Output the (X, Y) coordinate of the center of the cell containing the given text.  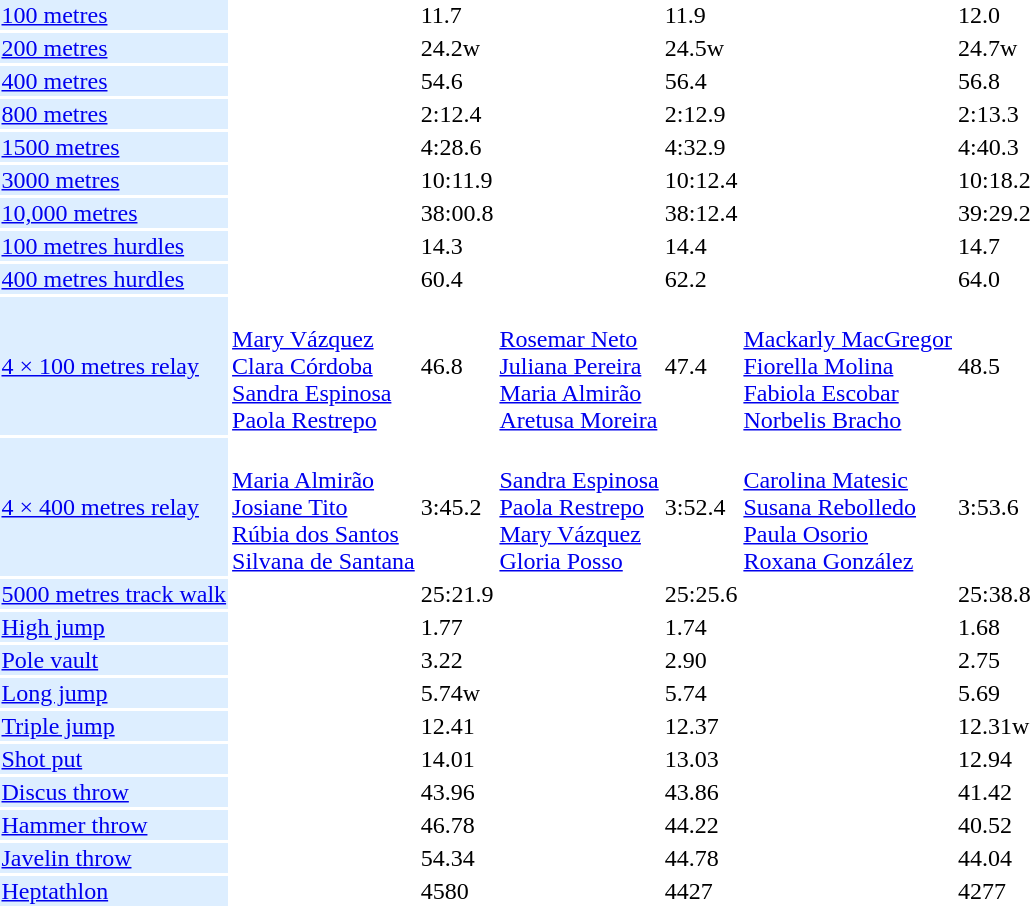
2:12.4 (457, 114)
Mackarly MacGregorFiorella MolinaFabiola EscobarNorbelis Bracho (848, 366)
5.74 (701, 693)
4:32.9 (701, 147)
Discus throw (114, 792)
Hammer throw (114, 825)
25:25.6 (701, 594)
800 metres (114, 114)
54.6 (457, 81)
5000 metres track walk (114, 594)
4580 (457, 891)
4 × 100 metres relay (114, 366)
4:28.6 (457, 147)
1.74 (701, 627)
3.22 (457, 660)
400 metres hurdles (114, 279)
14.01 (457, 759)
1500 metres (114, 147)
44.78 (701, 858)
4427 (701, 891)
4 × 400 metres relay (114, 507)
46.8 (457, 366)
Javelin throw (114, 858)
12.41 (457, 726)
200 metres (114, 48)
Carolina MatesicSusana RebolledoPaula OsorioRoxana González (848, 507)
10:12.4 (701, 180)
12.37 (701, 726)
Shot put (114, 759)
14.4 (701, 246)
11.7 (457, 15)
5.74w (457, 693)
44.22 (701, 825)
2:12.9 (701, 114)
10,000 metres (114, 213)
Rosemar NetoJuliana PereiraMaria AlmirãoAretusa Moreira (579, 366)
46.78 (457, 825)
100 metres hurdles (114, 246)
60.4 (457, 279)
43.86 (701, 792)
Long jump (114, 693)
25:21.9 (457, 594)
Maria AlmirãoJosiane TitoRúbia dos SantosSilvana de Santana (324, 507)
43.96 (457, 792)
Heptathlon (114, 891)
2.90 (701, 660)
Sandra EspinosaPaola RestrepoMary VázquezGloria Posso (579, 507)
Triple jump (114, 726)
14.3 (457, 246)
62.2 (701, 279)
47.4 (701, 366)
38:12.4 (701, 213)
High jump (114, 627)
400 metres (114, 81)
13.03 (701, 759)
1.77 (457, 627)
Mary VázquezClara CórdobaSandra EspinosaPaola Restrepo (324, 366)
3000 metres (114, 180)
11.9 (701, 15)
3:52.4 (701, 507)
54.34 (457, 858)
3:45.2 (457, 507)
24.5w (701, 48)
Pole vault (114, 660)
100 metres (114, 15)
56.4 (701, 81)
38:00.8 (457, 213)
10:11.9 (457, 180)
24.2w (457, 48)
